For the text-containing cell, return its midpoint in (x, y) coordinate format. 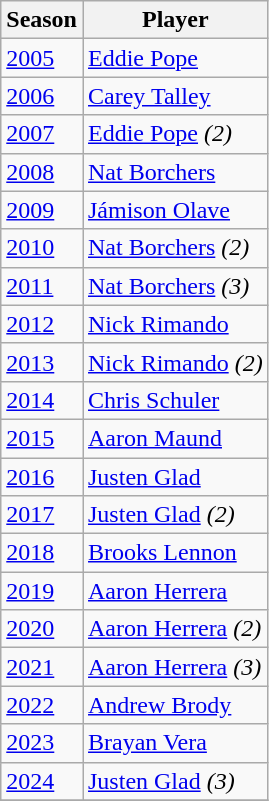
Aaron Herrera (3) (175, 667)
2008 (42, 172)
Justen Glad (175, 477)
Nick Rimando (175, 324)
Andrew Brody (175, 705)
2019 (42, 591)
Season (42, 20)
2023 (42, 743)
Nat Borchers (2) (175, 248)
2022 (42, 705)
Brooks Lennon (175, 553)
2013 (42, 362)
2015 (42, 438)
2009 (42, 210)
2010 (42, 248)
Aaron Herrera (2) (175, 629)
2014 (42, 400)
2016 (42, 477)
2005 (42, 58)
2012 (42, 324)
Brayan Vera (175, 743)
Player (175, 20)
Nick Rimando (2) (175, 362)
2024 (42, 781)
Justen Glad (2) (175, 515)
Carey Talley (175, 96)
Eddie Pope (2) (175, 134)
2018 (42, 553)
Aaron Herrera (175, 591)
Justen Glad (3) (175, 781)
2017 (42, 515)
Jámison Olave (175, 210)
Nat Borchers (3) (175, 286)
2020 (42, 629)
Eddie Pope (175, 58)
2011 (42, 286)
Nat Borchers (175, 172)
2021 (42, 667)
Chris Schuler (175, 400)
2007 (42, 134)
Aaron Maund (175, 438)
2006 (42, 96)
